Determine the [x, y] coordinate at the center of the cell enclosing the given text.  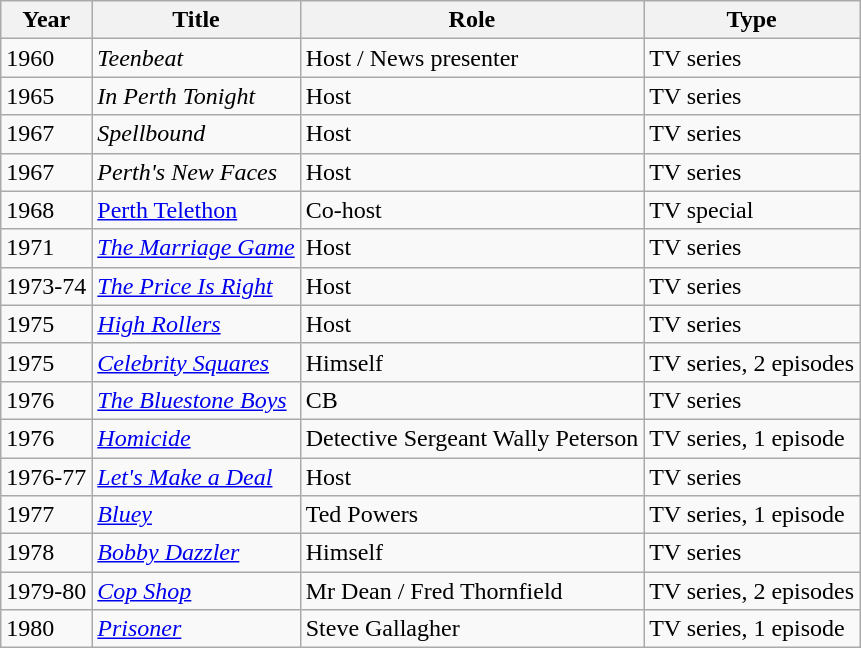
The Marriage Game [196, 248]
1976-77 [46, 477]
1960 [46, 58]
Homicide [196, 438]
Celebrity Squares [196, 362]
Teenbeat [196, 58]
1977 [46, 515]
In Perth Tonight [196, 96]
Ted Powers [472, 515]
Cop Shop [196, 591]
1973-74 [46, 286]
Host / News presenter [472, 58]
The Bluestone Boys [196, 400]
Steve Gallagher [472, 629]
Spellbound [196, 134]
Mr Dean / Fred Thornfield [472, 591]
1971 [46, 248]
CB [472, 400]
1980 [46, 629]
Year [46, 20]
Detective Sergeant Wally Peterson [472, 438]
High Rollers [196, 324]
1978 [46, 553]
1968 [46, 210]
Bluey [196, 515]
Perth's New Faces [196, 172]
1979-80 [46, 591]
Bobby Dazzler [196, 553]
1965 [46, 96]
Title [196, 20]
Role [472, 20]
Type [752, 20]
Let's Make a Deal [196, 477]
The Price Is Right [196, 286]
Prisoner [196, 629]
TV special [752, 210]
Co-host [472, 210]
Perth Telethon [196, 210]
